Search for the cell housing the specified text and yield its [x, y] center coordinate. 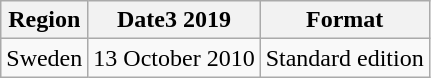
Sweden [44, 58]
Format [344, 20]
Date3 2019 [174, 20]
Region [44, 20]
Standard edition [344, 58]
13 October 2010 [174, 58]
